Return [X, Y] of the center of cell containing provided text 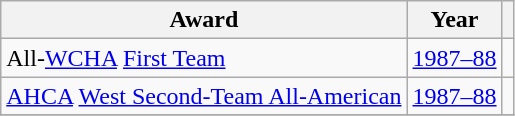
All-WCHA First Team [204, 58]
AHCA West Second-Team All-American [204, 96]
Award [204, 20]
Year [454, 20]
